Scan for the cell matching the given text and deliver its [X, Y] coordinate at center. 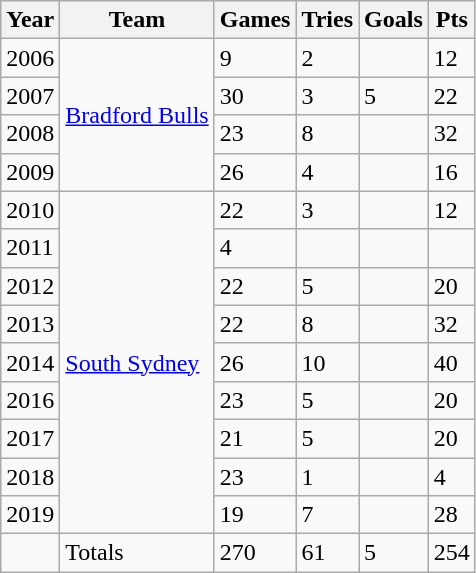
7 [328, 515]
19 [255, 515]
2019 [30, 515]
2012 [30, 286]
Year [30, 20]
2014 [30, 362]
1 [328, 477]
2013 [30, 324]
Team [137, 20]
2017 [30, 438]
2007 [30, 96]
270 [255, 553]
Bradford Bulls [137, 115]
2006 [30, 58]
9 [255, 58]
Tries [328, 20]
South Sydney [137, 362]
21 [255, 438]
28 [452, 515]
2010 [30, 210]
Goals [394, 20]
Pts [452, 20]
61 [328, 553]
10 [328, 362]
30 [255, 96]
2011 [30, 248]
Totals [137, 553]
254 [452, 553]
Games [255, 20]
2016 [30, 400]
2018 [30, 477]
2009 [30, 172]
2008 [30, 134]
16 [452, 172]
40 [452, 362]
2 [328, 58]
